For the text-containing cell, return its midpoint in [X, Y] coordinate format. 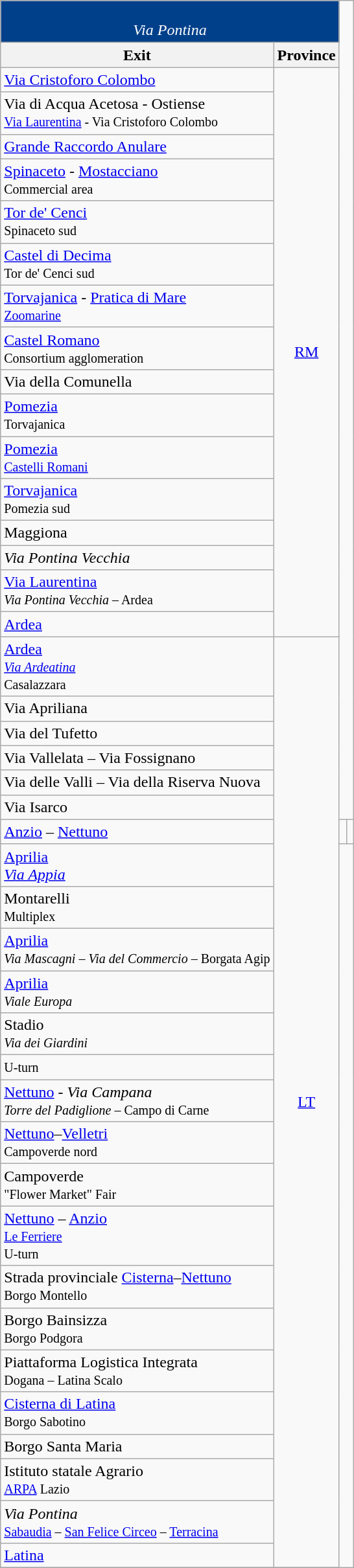
Cisterna di LatinaBorgo Sabotino [137, 1413]
Via Pontina [170, 22]
Strada provinciale Cisterna–Nettuno Borgo Montello [137, 1286]
Grande Raccordo Anulare [137, 146]
PomeziaCastelli Romani [137, 457]
Via Apriliana [137, 709]
TorvajanicaPomezia sud [137, 500]
Tor de' CenciSpinaceto sud [137, 222]
Via Cristoforo Colombo [137, 80]
Montarelli Multiplex [137, 907]
Aprilia Via Appia [137, 865]
Piattaforma Logistica IntegrataDogana – Latina Scalo [137, 1370]
Ardea [137, 624]
Via Pontina Vecchia [137, 558]
RM [306, 352]
Nettuno – AnzioLe Ferriere U-turn [137, 1236]
Nettuno - Via Campana Torre del Padiglione – Campo di Carne [137, 1101]
Ardea Via ArdeatinaCasalazzara [137, 666]
Via Vallelata – Via Fossignano [137, 758]
PomeziaTorvajanica [137, 415]
Nettuno–VelletriCampoverde nord [137, 1142]
Castel Romano Consortium agglomeration [137, 348]
Via PontinaSabaudia – San Felice Circeo – Terracina [137, 1522]
Via di Acqua Acetosa - OstienseVia Laurentina - Via Cristoforo Colombo [137, 113]
ApriliaVia Mascagni – Via del Commercio – Borgata Agip [137, 949]
Exit [137, 55]
Torvajanica - Pratica di Mare Zoomarine [137, 306]
U-turn [137, 1067]
LT [306, 1102]
StadioVia dei Giardini [137, 1034]
Via Isarco [137, 807]
Latina [137, 1555]
Istituto statale AgrarioARPA Lazio [137, 1479]
Campoverde "Flower Market" Fair [137, 1185]
Via della Comunella [137, 381]
Maggiona [137, 533]
Anzio – Nettuno [137, 832]
Via delle Valli – Via della Riserva Nuova [137, 782]
Borgo Santa Maria [137, 1446]
Province [306, 55]
Spinaceto - Mostacciano Commercial area [137, 180]
Via del Tufetto [137, 733]
Borgo BainsizzaBorgo Podgora [137, 1329]
Via LaurentinaVia Pontina Vecchia – Ardea [137, 591]
Aprilia Viale Europa [137, 991]
Castel di DecimaTor de' Cenci sud [137, 264]
